Provide the (X, Y) coordinate of the cell's center where the given text is located.  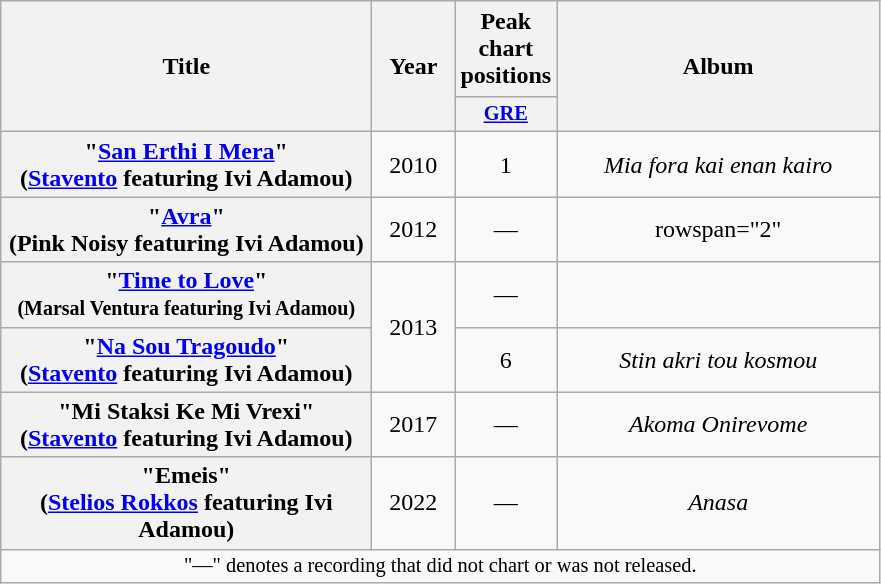
1 (506, 164)
rowspan="2" (718, 230)
"Time to Love"(Marsal Ventura featuring Ivi Adamou) (186, 294)
Mia fora kai enan kairo (718, 164)
"Avra"(Pink Noisy featuring Ivi Adamou) (186, 230)
"Mi Staksi Ke Mi Vrexi"(Stavento featuring Ivi Adamou) (186, 424)
GRE (506, 114)
"Na Sou Tragoudo"(Stavento featuring Ivi Adamou) (186, 360)
2013 (414, 327)
2022 (414, 503)
Akoma Onirevome (718, 424)
2017 (414, 424)
"San Erthi I Mera"(Stavento featuring Ivi Adamou) (186, 164)
Peak chart positions (506, 49)
Anasa (718, 503)
Stin akri tou kosmou (718, 360)
2010 (414, 164)
Year (414, 66)
"Emeis"(Stelios Rokkos featuring Ivi Adamou) (186, 503)
2012 (414, 230)
Title (186, 66)
6 (506, 360)
Album (718, 66)
"—" denotes a recording that did not chart or was not released. (440, 566)
